Pinpoint the cell where the given text exists, returning its [X, Y] midpoint coordinate. 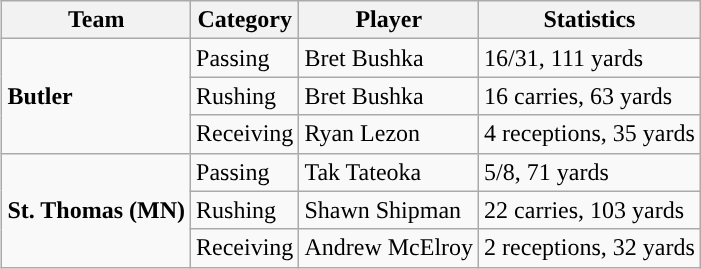
Team [96, 20]
16 carries, 63 yards [590, 96]
Player [389, 20]
St. Thomas (MN) [96, 210]
16/31, 111 yards [590, 58]
2 receptions, 32 yards [590, 248]
Statistics [590, 20]
Ryan Lezon [389, 134]
4 receptions, 35 yards [590, 134]
Tak Tateoka [389, 172]
Shawn Shipman [389, 210]
Category [245, 20]
Andrew McElroy [389, 248]
22 carries, 103 yards [590, 210]
Butler [96, 96]
5/8, 71 yards [590, 172]
